Determine the [x, y] coordinate at the center of the cell enclosing the given text.  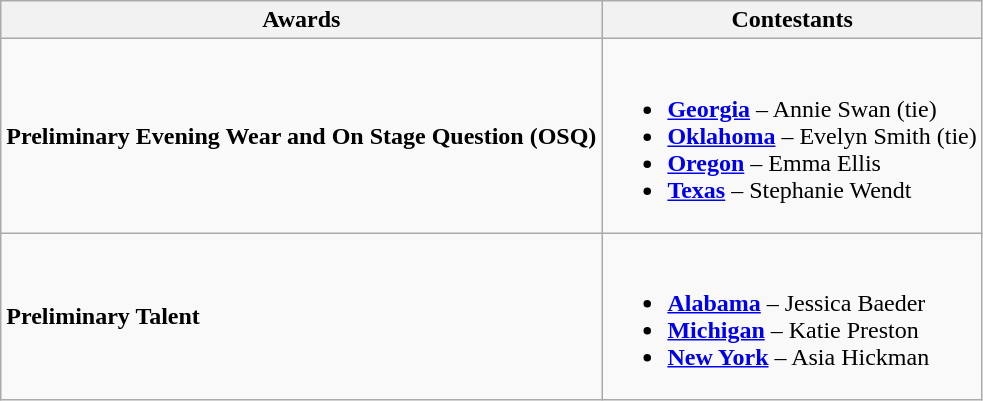
Contestants [792, 20]
Alabama – Jessica Baeder Michigan – Katie Preston New York – Asia Hickman [792, 316]
Awards [302, 20]
Georgia – Annie Swan (tie) Oklahoma – Evelyn Smith (tie) Oregon – Emma Ellis Texas – Stephanie Wendt [792, 136]
Preliminary Evening Wear and On Stage Question (OSQ) [302, 136]
Preliminary Talent [302, 316]
